For the text-containing cell, return its midpoint in (X, Y) coordinate format. 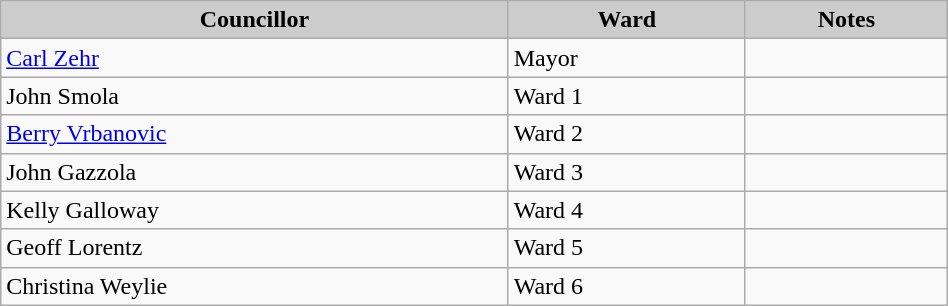
Ward (626, 20)
Ward 2 (626, 134)
John Smola (254, 96)
John Gazzola (254, 172)
Ward 1 (626, 96)
Councillor (254, 20)
Mayor (626, 58)
Berry Vrbanovic (254, 134)
Ward 5 (626, 248)
Geoff Lorentz (254, 248)
Notes (846, 20)
Kelly Galloway (254, 210)
Carl Zehr (254, 58)
Ward 4 (626, 210)
Christina Weylie (254, 286)
Ward 6 (626, 286)
Ward 3 (626, 172)
